Identify which cell holds the provided text, then report its (x, y) central coordinate. 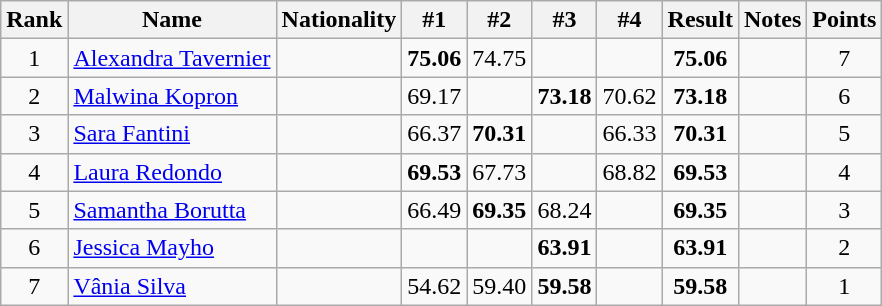
68.24 (564, 210)
74.75 (500, 58)
70.62 (630, 96)
68.82 (630, 172)
#2 (500, 20)
67.73 (500, 172)
Result (700, 20)
Sara Fantini (172, 134)
66.49 (434, 210)
54.62 (434, 286)
Samantha Borutta (172, 210)
66.37 (434, 134)
59.40 (500, 286)
Jessica Mayho (172, 248)
Laura Redondo (172, 172)
69.17 (434, 96)
Malwina Kopron (172, 96)
Rank (34, 20)
#4 (630, 20)
#1 (434, 20)
Vânia Silva (172, 286)
Nationality (339, 20)
Points (844, 20)
Notes (772, 20)
66.33 (630, 134)
Alexandra Tavernier (172, 58)
Name (172, 20)
#3 (564, 20)
